Return (X, Y) of the center of cell containing provided text 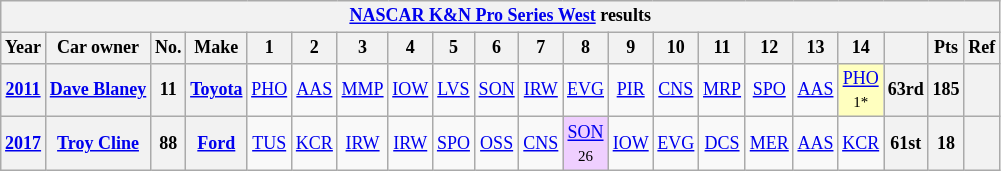
LVS (454, 90)
2017 (24, 144)
88 (168, 144)
SON26 (586, 144)
PHO (270, 90)
2011 (24, 90)
Dave Blaney (98, 90)
63rd (906, 90)
8 (586, 48)
2 (315, 48)
NASCAR K&N Pro Series West results (500, 16)
No. (168, 48)
OSS (496, 144)
4 (410, 48)
Troy Cline (98, 144)
18 (946, 144)
TUS (270, 144)
10 (676, 48)
SON (496, 90)
9 (630, 48)
14 (861, 48)
Ref (982, 48)
MER (769, 144)
1 (270, 48)
6 (496, 48)
MRP (722, 90)
Make (216, 48)
12 (769, 48)
MMP (362, 90)
Pts (946, 48)
7 (541, 48)
PIR (630, 90)
61st (906, 144)
3 (362, 48)
DCS (722, 144)
PHO1* (861, 90)
Ford (216, 144)
185 (946, 90)
Toyota (216, 90)
5 (454, 48)
13 (816, 48)
Year (24, 48)
Car owner (98, 48)
